Output the (x, y) coordinate of the center of the cell containing the given text.  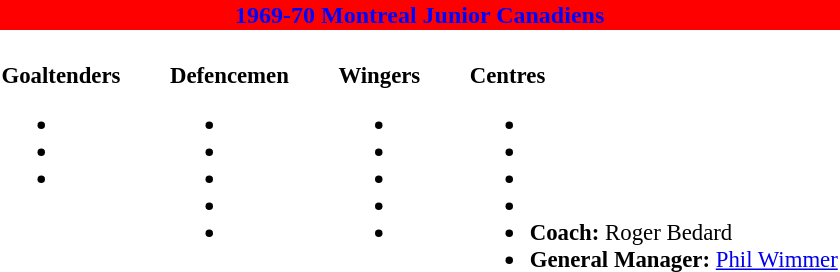
1969-70 Montreal Junior Canadiens (420, 15)
